Extract the [X, Y] coordinate from the center of the cell holding the provided text.  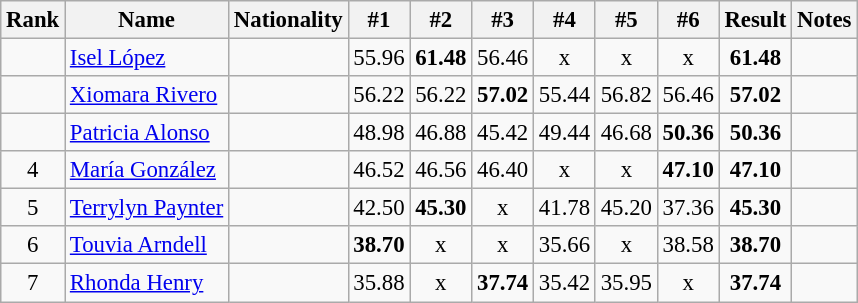
46.88 [441, 133]
55.44 [565, 95]
41.78 [565, 208]
48.98 [379, 133]
35.95 [626, 283]
38.58 [688, 245]
#5 [626, 20]
Result [756, 20]
46.40 [503, 170]
35.88 [379, 283]
Touvia Arndell [147, 245]
María González [147, 170]
Patricia Alonso [147, 133]
#4 [565, 20]
49.44 [565, 133]
4 [33, 170]
Name [147, 20]
Isel López [147, 58]
6 [33, 245]
46.52 [379, 170]
37.36 [688, 208]
#3 [503, 20]
Rank [33, 20]
46.56 [441, 170]
55.96 [379, 58]
Terrylyn Paynter [147, 208]
#1 [379, 20]
45.20 [626, 208]
45.42 [503, 133]
42.50 [379, 208]
Xiomara Rivero [147, 95]
#6 [688, 20]
Rhonda Henry [147, 283]
46.68 [626, 133]
7 [33, 283]
35.42 [565, 283]
Notes [824, 20]
56.82 [626, 95]
5 [33, 208]
#2 [441, 20]
Nationality [288, 20]
35.66 [565, 245]
